For the text-containing cell, return its midpoint in (X, Y) coordinate format. 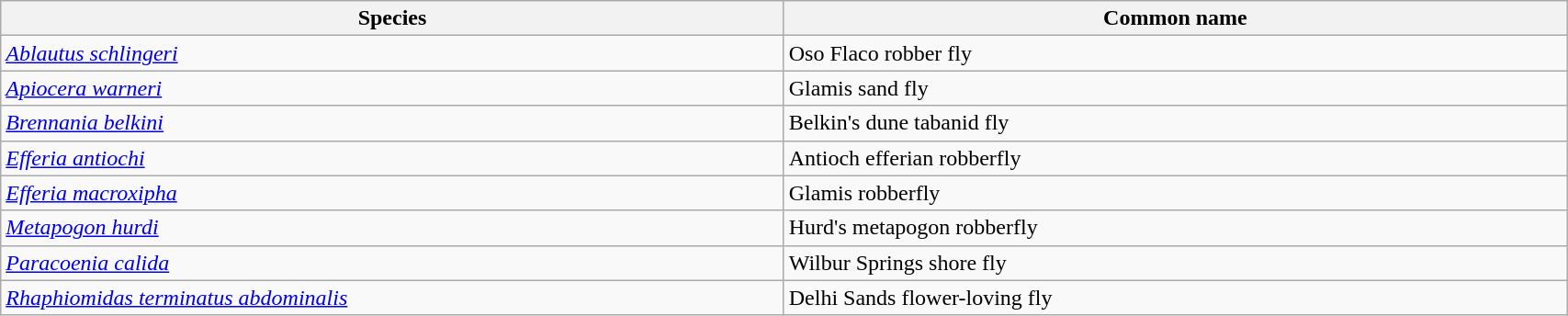
Rhaphiomidas terminatus abdominalis (392, 298)
Common name (1175, 18)
Apiocera warneri (392, 88)
Antioch efferian robberfly (1175, 158)
Glamis sand fly (1175, 88)
Wilbur Springs shore fly (1175, 263)
Belkin's dune tabanid fly (1175, 123)
Efferia macroxipha (392, 193)
Efferia antiochi (392, 158)
Hurd's metapogon robberfly (1175, 228)
Glamis robberfly (1175, 193)
Ablautus schlingeri (392, 53)
Brennania belkini (392, 123)
Oso Flaco robber fly (1175, 53)
Delhi Sands flower-loving fly (1175, 298)
Species (392, 18)
Paracoenia calida (392, 263)
Metapogon hurdi (392, 228)
